Scan for the cell matching the given text and deliver its [X, Y] coordinate at center. 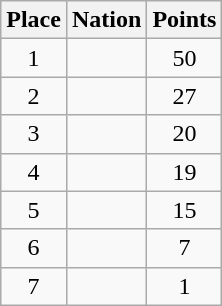
3 [34, 134]
27 [184, 96]
50 [184, 58]
15 [184, 210]
4 [34, 172]
5 [34, 210]
Points [184, 20]
Place [34, 20]
20 [184, 134]
6 [34, 248]
2 [34, 96]
19 [184, 172]
Nation [106, 20]
